Locate the cell with the specified text and output its [X, Y] center coordinate. 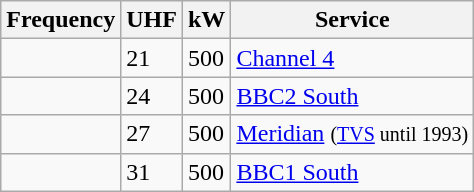
BBC2 South [352, 96]
BBC1 South [352, 172]
Meridian (TVS until 1993) [352, 134]
21 [152, 58]
31 [152, 172]
24 [152, 96]
UHF [152, 20]
kW [206, 20]
Frequency [61, 20]
27 [152, 134]
Channel 4 [352, 58]
Service [352, 20]
